Pinpoint the cell where the given text exists, returning its (x, y) midpoint coordinate. 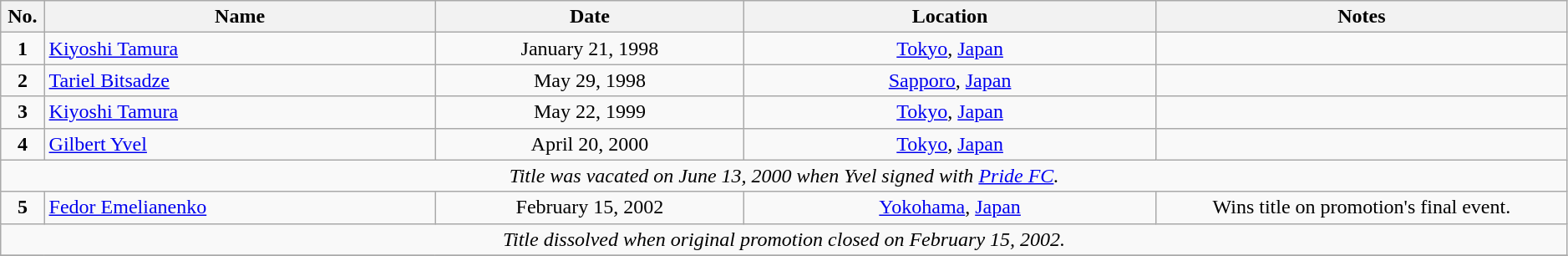
Yokohama, Japan (951, 207)
3 (23, 112)
February 15, 2002 (590, 207)
5 (23, 207)
Notes (1362, 17)
Sapporo, Japan (951, 80)
May 29, 1998 (590, 80)
Title was vacated on June 13, 2000 when Yvel signed with Pride FC. (784, 176)
Wins title on promotion's final event. (1362, 207)
Date (590, 17)
Location (951, 17)
January 21, 1998 (590, 49)
1 (23, 49)
April 20, 2000 (590, 144)
Gilbert Yvel (240, 144)
2 (23, 80)
Fedor Emelianenko (240, 207)
Title dissolved when original promotion closed on February 15, 2002. (784, 239)
Name (240, 17)
May 22, 1999 (590, 112)
No. (23, 17)
Tariel Bitsadze (240, 80)
4 (23, 144)
